Determine the (X, Y) coordinate at the center of the cell enclosing the given text.  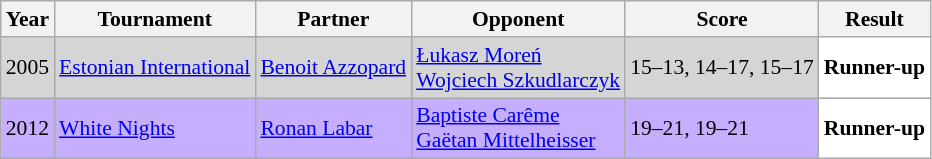
Partner (333, 19)
Result (874, 19)
Year (28, 19)
2005 (28, 68)
2012 (28, 128)
Tournament (154, 19)
Ronan Labar (333, 128)
Opponent (518, 19)
White Nights (154, 128)
19–21, 19–21 (722, 128)
Score (722, 19)
Łukasz Moreń Wojciech Szkudlarczyk (518, 68)
Baptiste Carême Gaëtan Mittelheisser (518, 128)
Estonian International (154, 68)
Benoit Azzopard (333, 68)
15–13, 14–17, 15–17 (722, 68)
